Locate the cell with the specified text and output its (x, y) center coordinate. 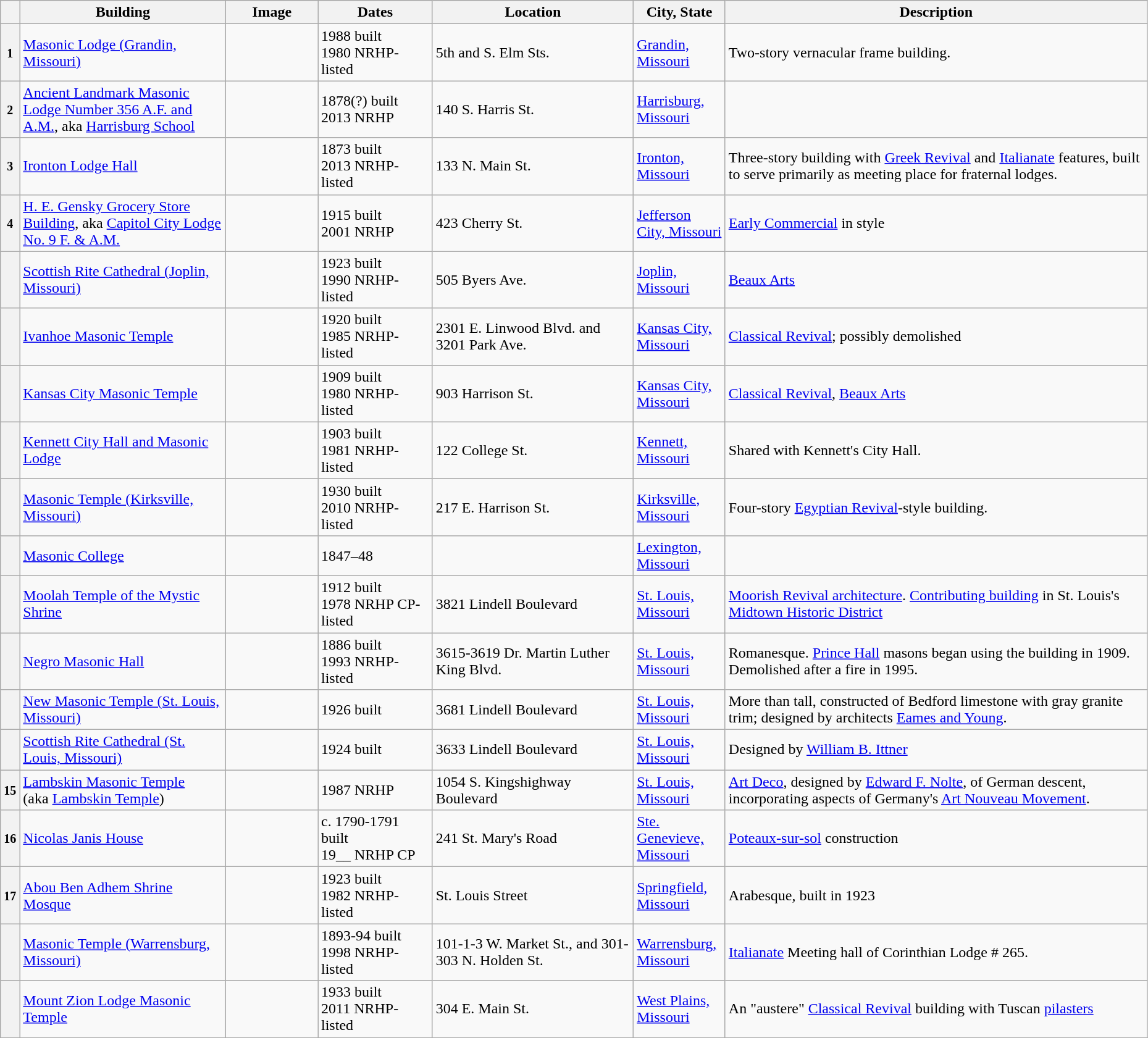
Moolah Temple of the Mystic Shrine (123, 604)
1923 built1982 NRHP-listed (375, 895)
17 (10, 895)
1988 built1980 NRHP-listed (375, 52)
1847–48 (375, 556)
101-1-3 W. Market St., and 301-303 N. Holden St. (533, 952)
1903 built1981 NRHP-listed (375, 450)
423 Cherry St. (533, 223)
Joplin, Missouri (679, 280)
Early Commercial in style (936, 223)
Grandin, Missouri (679, 52)
5th and S. Elm Sts. (533, 52)
Moorish Revival architecture. Contributing building in St. Louis's Midtown Historic District (936, 604)
Romanesque. Prince Hall masons began using the building in 1909. Demolished after a fire in 1995. (936, 661)
1920 built1985 NRHP-listed (375, 337)
Dates (375, 12)
Classical Revival; possibly demolished (936, 337)
1 (10, 52)
Masonic College (123, 556)
2 (10, 109)
Lambskin Masonic Temple(aka Lambskin Temple) (123, 790)
1930 built2010 NRHP-listed (375, 507)
West Plains, Missouri (679, 1009)
Kennett City Hall and Masonic Lodge (123, 450)
2301 E. Linwood Blvd. and 3201 Park Ave. (533, 337)
Abou Ben Adhem Shrine Mosque (123, 895)
16 (10, 839)
Masonic Temple (Kirksville, Missouri) (123, 507)
1912 built1978 NRHP CP-listed (375, 604)
122 College St. (533, 450)
c. 1790-1791 built19__ NRHP CP (375, 839)
Ivanhoe Masonic Temple (123, 337)
Arabesque, built in 1923 (936, 895)
1933 built2011 NRHP-listed (375, 1009)
Mount Zion Lodge Masonic Temple (123, 1009)
1893-94 built1998 NRHP-listed (375, 952)
Image (272, 12)
Location (533, 12)
Four-story Egyptian Revival-style building. (936, 507)
Poteaux-sur-sol construction (936, 839)
Kansas City Masonic Temple (123, 393)
New Masonic Temple (St. Louis, Missouri) (123, 710)
Kirksville, Missouri (679, 507)
1873 built2013 NRHP-listed (375, 166)
133 N. Main St. (533, 166)
Scottish Rite Cathedral (Joplin, Missouri) (123, 280)
Shared with Kennett's City Hall. (936, 450)
217 E. Harrison St. (533, 507)
Three-story building with Greek Revival and Italianate features, built to serve primarily as meeting place for fraternal lodges. (936, 166)
Lexington, Missouri (679, 556)
241 St. Mary's Road (533, 839)
3821 Lindell Boulevard (533, 604)
1054 S. Kingshighway Boulevard (533, 790)
Description (936, 12)
Scottish Rite Cathedral (St. Louis, Missouri) (123, 750)
1878(?) built2013 NRHP (375, 109)
1924 built (375, 750)
1926 built (375, 710)
Jefferson City, Missouri (679, 223)
Ironton, Missouri (679, 166)
3 (10, 166)
Art Deco, designed by Edward F. Nolte, of German descent, incorporating aspects of Germany's Art Nouveau Movement. (936, 790)
H. E. Gensky Grocery Store Building, aka Capitol City Lodge No. 9 F. & A.M. (123, 223)
Harrisburg, Missouri (679, 109)
Building (123, 12)
Two-story vernacular frame building. (936, 52)
903 Harrison St. (533, 393)
1909 built1980 NRHP-listed (375, 393)
Kennett, Missouri (679, 450)
Ste. Genevieve, Missouri (679, 839)
505 Byers Ave. (533, 280)
1915 built2001 NRHP (375, 223)
Ironton Lodge Hall (123, 166)
Masonic Temple (Warrensburg, Missouri) (123, 952)
Designed by William B. Ittner (936, 750)
Springfield, Missouri (679, 895)
3633 Lindell Boulevard (533, 750)
Masonic Lodge (Grandin, Missouri) (123, 52)
15 (10, 790)
St. Louis Street (533, 895)
Classical Revival, Beaux Arts (936, 393)
3615-3619 Dr. Martin Luther King Blvd. (533, 661)
1987 NRHP (375, 790)
4 (10, 223)
More than tall, constructed of Bedford limestone with gray granite trim; designed by architects Eames and Young. (936, 710)
Ancient Landmark Masonic Lodge Number 356 A.F. and A.M., aka Harrisburg School (123, 109)
Italianate Meeting hall of Corinthian Lodge # 265. (936, 952)
1923 built1990 NRHP-listed (375, 280)
1886 built1993 NRHP-listed (375, 661)
An "austere" Classical Revival building with Tuscan pilasters (936, 1009)
Beaux Arts (936, 280)
140 S. Harris St. (533, 109)
City, State (679, 12)
Negro Masonic Hall (123, 661)
Nicolas Janis House (123, 839)
3681 Lindell Boulevard (533, 710)
Warrensburg, Missouri (679, 952)
304 E. Main St. (533, 1009)
